Search for the cell housing the specified text and yield its [X, Y] center coordinate. 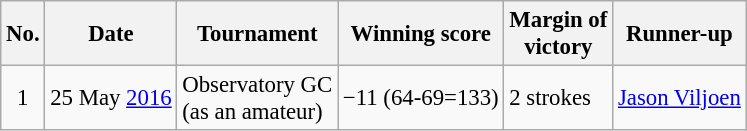
Tournament [258, 34]
No. [23, 34]
−11 (64-69=133) [421, 98]
Date [111, 34]
Jason Viljoen [680, 98]
Runner-up [680, 34]
Margin ofvictory [558, 34]
25 May 2016 [111, 98]
Observatory GC(as an amateur) [258, 98]
2 strokes [558, 98]
1 [23, 98]
Winning score [421, 34]
